From the cell containing the given text, extract its center point as [x, y] coordinate. 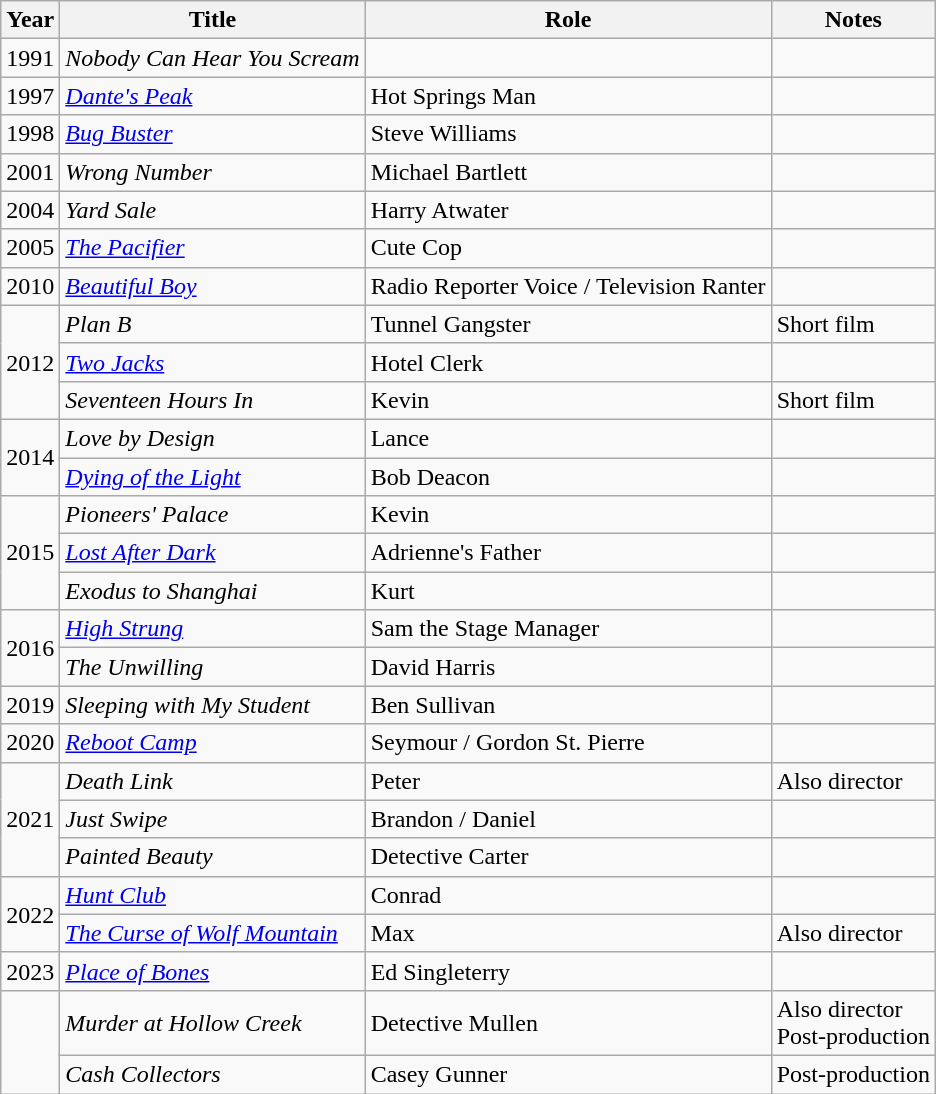
Michael Bartlett [568, 172]
Title [212, 20]
Just Swipe [212, 819]
Pioneers' Palace [212, 515]
2022 [30, 914]
Lance [568, 438]
Detective Carter [568, 857]
Ben Sullivan [568, 705]
2001 [30, 172]
Wrong Number [212, 172]
The Pacifier [212, 248]
Dying of the Light [212, 477]
Ed Singleterry [568, 971]
Reboot Camp [212, 743]
Notes [853, 20]
Bug Buster [212, 134]
2004 [30, 210]
Casey Gunner [568, 1074]
2010 [30, 286]
Cash Collectors [212, 1074]
2012 [30, 362]
The Curse of Wolf Mountain [212, 933]
Nobody Can Hear You Scream [212, 58]
2015 [30, 553]
Sam the Stage Manager [568, 629]
Brandon / Daniel [568, 819]
Two Jacks [212, 362]
1998 [30, 134]
Conrad [568, 895]
Steve Williams [568, 134]
Role [568, 20]
Exodus to Shanghai [212, 591]
2016 [30, 648]
1997 [30, 96]
Seymour / Gordon St. Pierre [568, 743]
1991 [30, 58]
Cute Cop [568, 248]
Post-production [853, 1074]
2005 [30, 248]
Plan B [212, 324]
2021 [30, 819]
Also directorPost-production [853, 1022]
Place of Bones [212, 971]
Love by Design [212, 438]
Beautiful Boy [212, 286]
Painted Beauty [212, 857]
Hot Springs Man [568, 96]
Yard Sale [212, 210]
Peter [568, 781]
Max [568, 933]
Bob Deacon [568, 477]
Hunt Club [212, 895]
2023 [30, 971]
High Strung [212, 629]
Hotel Clerk [568, 362]
Seventeen Hours In [212, 400]
Detective Mullen [568, 1022]
2020 [30, 743]
Harry Atwater [568, 210]
Tunnel Gangster [568, 324]
Sleeping with My Student [212, 705]
Dante's Peak [212, 96]
David Harris [568, 667]
Death Link [212, 781]
Radio Reporter Voice / Television Ranter [568, 286]
Kurt [568, 591]
Year [30, 20]
Adrienne's Father [568, 553]
Lost After Dark [212, 553]
Murder at Hollow Creek [212, 1022]
2019 [30, 705]
2014 [30, 457]
The Unwilling [212, 667]
